Provide the [X, Y] coordinate of the cell's center where the given text is located.  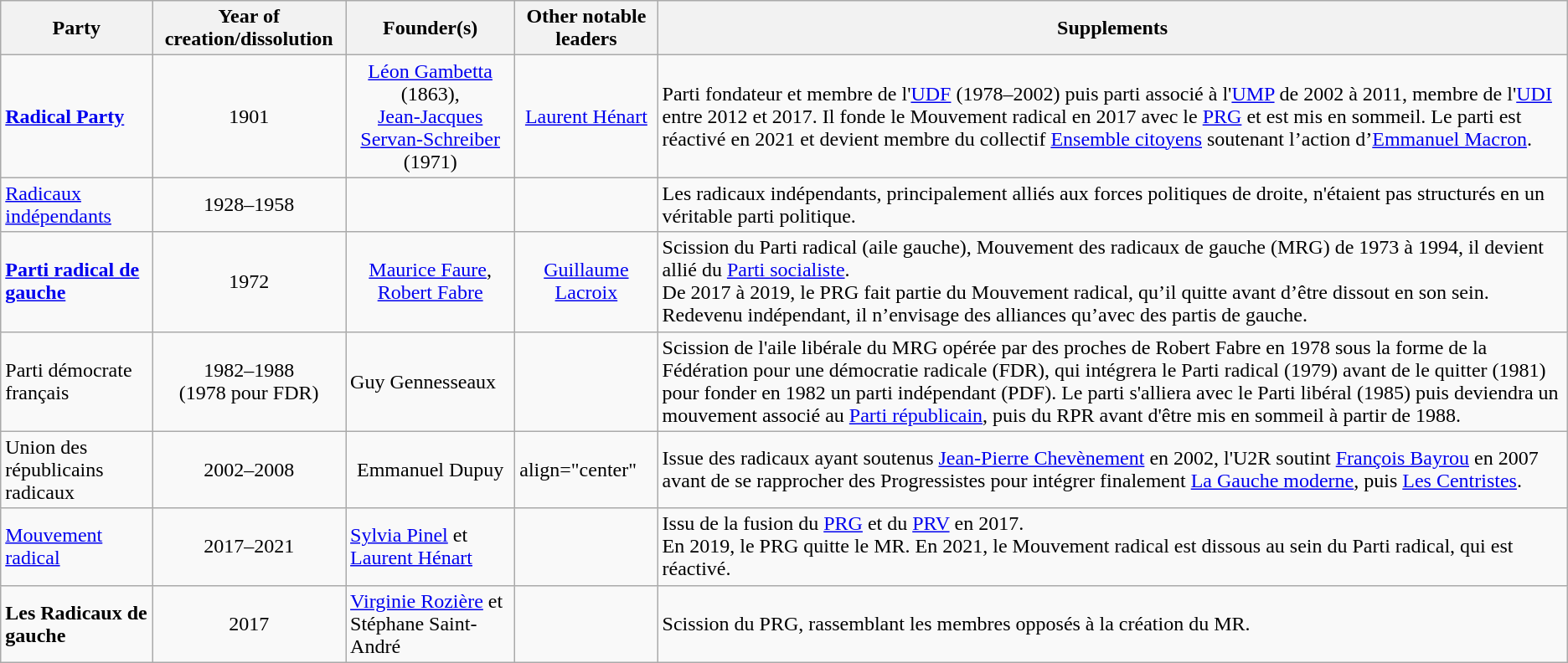
Maurice Faure, Robert Fabre [431, 281]
2002–2008 [250, 470]
2017–2021 [250, 547]
1982–1988(1978 pour FDR) [250, 382]
2017 [250, 624]
Sylvia Pinel et Laurent Hénart [431, 547]
Other notable leaders [586, 28]
Les radicaux indépendants, principalement alliés aux forces politiques de droite, n'étaient pas structurés en un véritable parti politique. [1112, 204]
Emmanuel Dupuy [431, 470]
Parti démocrate français [77, 382]
Laurent Hénart [586, 116]
1901 [250, 116]
Founder(s) [431, 28]
Radicaux indépendants [77, 204]
1928–1958 [250, 204]
Party [77, 28]
Léon Gambetta (1863),Jean-Jacques Servan-Schreiber (1971) [431, 116]
Scission du PRG, rassemblant les membres opposés à la création du MR. [1112, 624]
Guillaume Lacroix [586, 281]
Union des républicains radicaux [77, 470]
Supplements [1112, 28]
Parti radical de gauche [77, 281]
align="center" [586, 470]
Les Radicaux de gauche [77, 624]
1972 [250, 281]
Virginie Rozière et Stéphane Saint-André [431, 624]
Guy Gennesseaux [431, 382]
Mouvement radical [77, 547]
Radical Party [77, 116]
Year of creation/dissolution [250, 28]
